Return (x, y) of the center of cell containing provided text 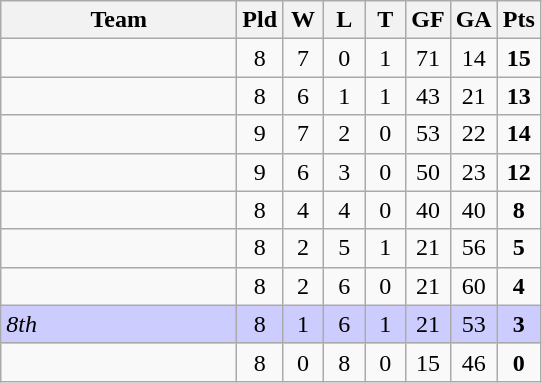
W (304, 20)
50 (428, 172)
22 (474, 134)
Team (119, 20)
12 (518, 172)
60 (474, 286)
8th (119, 324)
13 (518, 96)
GA (474, 20)
Pts (518, 20)
GF (428, 20)
43 (428, 96)
46 (474, 362)
71 (428, 58)
T (386, 20)
L (344, 20)
56 (474, 248)
23 (474, 172)
Pld (260, 20)
